Provide the [X, Y] coordinate of the cell's center where the given text is located.  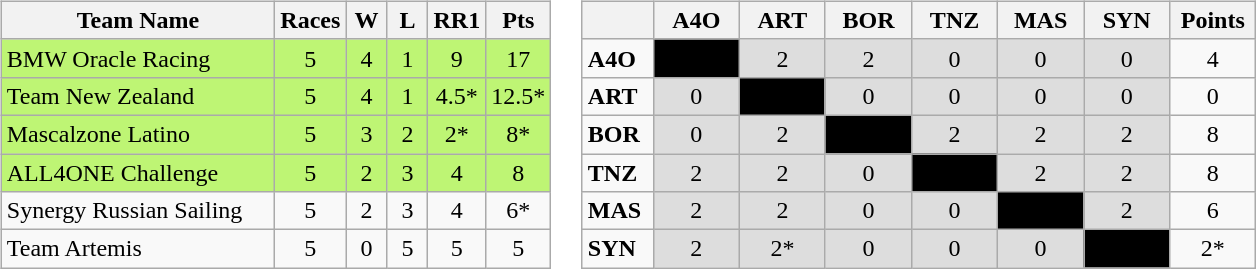
9 [457, 58]
Team New Zealand [138, 96]
RR1 [457, 20]
12.5* [518, 96]
Mascalzone Latino [138, 134]
8* [518, 134]
L [408, 20]
Pts [518, 20]
Races [310, 20]
W [366, 20]
17 [518, 58]
4.5* [457, 96]
Team Artemis [138, 249]
6 [1213, 211]
ALL4ONE Challenge [138, 173]
6* [518, 211]
Points [1213, 20]
Team Name [138, 20]
BMW Oracle Racing [138, 58]
Synergy Russian Sailing [138, 211]
